Extract the (X, Y) coordinate from the center of the cell holding the provided text.  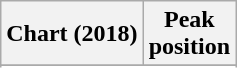
Chart (2018) (72, 34)
Peak position (189, 34)
